Determine the [X, Y] coordinate at the center of the cell enclosing the given text.  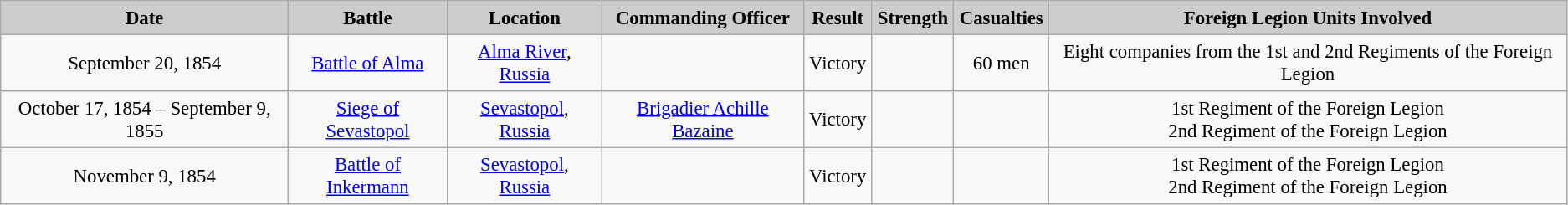
Result [838, 18]
November 9, 1854 [145, 176]
Foreign Legion Units Involved [1307, 18]
Siege of Sevastopol [368, 120]
Alma River, Russia [524, 63]
Date [145, 18]
Battle [368, 18]
Brigadier Achille Bazaine [703, 120]
September 20, 1854 [145, 63]
Casualties [1002, 18]
Eight companies from the 1st and 2nd Regiments of the Foreign Legion [1307, 63]
60 men [1002, 63]
October 17, 1854 – September 9, 1855 [145, 120]
Location [524, 18]
Commanding Officer [703, 18]
Battle of Alma [368, 63]
Strength [913, 18]
Battle of Inkermann [368, 176]
